Detect which cell encompasses the target text, then output its [X, Y] center coordinate. 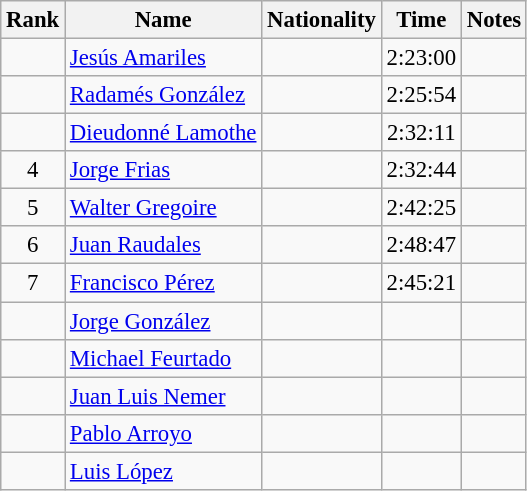
2:32:44 [421, 170]
2:45:21 [421, 283]
Name [164, 20]
2:42:25 [421, 208]
2:48:47 [421, 245]
Jesús Amariles [164, 58]
5 [33, 208]
6 [33, 245]
Rank [33, 20]
2:23:00 [421, 58]
2:32:11 [421, 133]
Pablo Arroyo [164, 433]
7 [33, 283]
Time [421, 20]
Notes [494, 20]
Dieudonné Lamothe [164, 133]
Radamés González [164, 95]
Francisco Pérez [164, 283]
Jorge Frias [164, 170]
4 [33, 170]
Juan Luis Nemer [164, 396]
Nationality [322, 20]
2:25:54 [421, 95]
Luis López [164, 471]
Jorge González [164, 321]
Michael Feurtado [164, 358]
Walter Gregoire [164, 208]
Juan Raudales [164, 245]
